Output the [X, Y] coordinate of the center of the cell containing the given text.  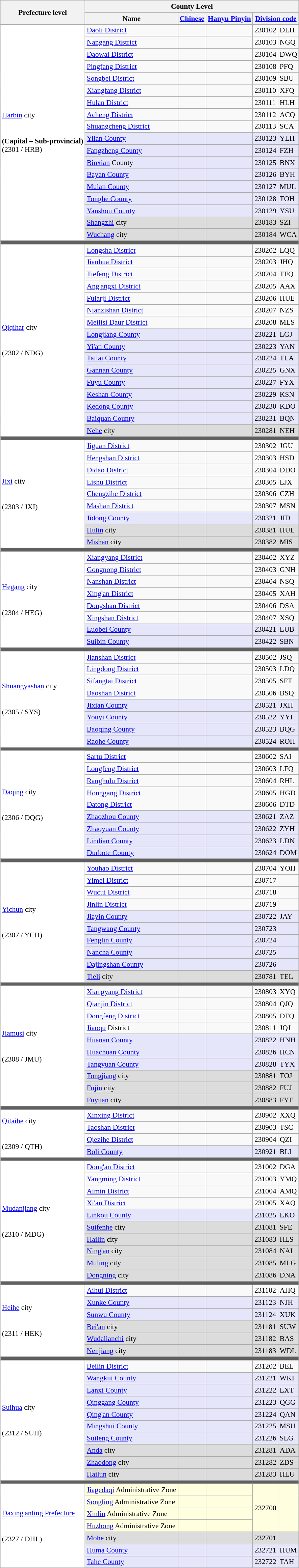
WCA [289, 235]
230281 [266, 431]
Tiefeng District [132, 274]
Hulin city [132, 530]
230231 [266, 419]
230184 [266, 235]
Nehe city [132, 431]
Mulan County [132, 187]
NSQ [289, 582]
HLS [289, 1239]
Gongnong District [132, 570]
Sunwu County [132, 1315]
230606 [266, 805]
GNX [289, 370]
DOM [289, 853]
AAX [289, 286]
Prefecture level [43, 12]
Qitaihe city(2309 / QTH) [43, 1133]
WKI [289, 1378]
Anda city [132, 1451]
231202 [266, 1366]
Lindian County [132, 841]
SBU [289, 79]
BYH [289, 175]
BQG [289, 730]
230225 [266, 370]
231083 [266, 1239]
Yilan County [132, 139]
Honggang District [132, 793]
YYI [289, 717]
Dongshan District [132, 606]
230305 [266, 482]
County Level [192, 6]
QJQ [289, 1004]
230221 [266, 334]
230524 [266, 741]
Raohe County [132, 741]
TLA [289, 358]
230302 [266, 446]
Fuyu County [132, 383]
Daxing'anling Prefecture(2327 / DHL) [43, 1526]
231085 [266, 1263]
230502 [266, 657]
BQN [289, 419]
Lanxi County [132, 1391]
Fenglin County [132, 940]
DFQ [289, 1016]
Wudalianchi city [132, 1339]
Qiqihar city(2302 / NDG) [43, 340]
230124 [266, 151]
TEL [289, 976]
Youhao District [132, 869]
SFT [289, 681]
230403 [266, 570]
DGA [289, 1167]
230208 [266, 323]
Luobei County [132, 630]
Dongning city [132, 1275]
TOH [289, 199]
Mingshui County [132, 1426]
Daoli District [132, 30]
LXT [289, 1391]
LDQ [289, 669]
ZYH [289, 829]
Tonghe County [132, 199]
Tangyuan County [132, 1064]
230113 [266, 127]
231226 [266, 1438]
230822 [266, 1040]
Longjiang County [132, 334]
230811 [266, 1028]
YSU [289, 211]
230205 [266, 286]
TSC [289, 1128]
231221 [266, 1378]
JQJ [289, 1028]
231281 [266, 1451]
230902 [266, 1116]
230127 [266, 187]
BSQ [289, 693]
230223 [266, 347]
NJH [289, 1303]
JID [289, 518]
Daowai District [132, 55]
Taoshan District [132, 1128]
QAN [289, 1414]
230304 [266, 470]
Shuangyashan city(2305 / SYS) [43, 699]
DLH [289, 30]
Jiamusi city(2308 / JMU) [43, 1046]
JHQ [289, 262]
DTD [289, 805]
230421 [266, 630]
230622 [266, 829]
230306 [266, 494]
Mishan city [132, 542]
230718 [266, 892]
Tangwang County [132, 929]
Wuchang city [132, 235]
Xi'an District [132, 1203]
231224 [266, 1414]
Zhaodong city [132, 1462]
YLH [289, 139]
JXH [289, 705]
230203 [266, 262]
SAI [289, 757]
230207 [266, 310]
230804 [266, 1004]
Jiagedaqi Administrative Zone [132, 1490]
LFQ [289, 769]
Baoqing County [132, 730]
MUL [289, 187]
LKO [289, 1215]
230129 [266, 211]
232700 [266, 1508]
Fujin city [132, 1088]
Nianzishan District [132, 310]
Shuangcheng District [132, 127]
231181 [266, 1327]
NGQ [289, 43]
Datong District [132, 805]
FYF [289, 1100]
230623 [266, 841]
Qiezihe District [132, 1140]
Hulan District [132, 103]
TYX [289, 1064]
DNA [289, 1275]
TAH [289, 1562]
231223 [266, 1402]
Jianshan District [132, 657]
Sartu District [132, 757]
Boli County [132, 1152]
LGJ [289, 334]
230723 [266, 929]
Gannan County [132, 370]
Lishu District [132, 482]
Meilisi Daur District [132, 323]
230224 [266, 358]
Sifangtai District [132, 681]
231004 [266, 1191]
LQQ [289, 250]
230303 [266, 458]
SCA [289, 127]
Qing'an County [132, 1414]
230206 [266, 298]
230321 [266, 518]
Youyi County [132, 717]
231081 [266, 1227]
HCN [289, 1052]
Huzhong Administrative Zone [132, 1526]
HUL [289, 530]
230521 [266, 705]
Baoshan District [132, 693]
Division code [276, 19]
231124 [266, 1315]
230104 [266, 55]
Wucui District [132, 892]
FZH [289, 151]
Aimin District [132, 1191]
BLI [289, 1152]
Baiquan County [132, 419]
Kedong County [132, 407]
Didao District [132, 470]
232701 [266, 1538]
230227 [266, 383]
230402 [266, 558]
Binxian County [132, 163]
232722 [266, 1562]
DWQ [289, 55]
230805 [266, 1016]
231005 [266, 1203]
HLU [289, 1475]
TFQ [289, 274]
230405 [266, 594]
AMQ [289, 1191]
Hengshan District [132, 458]
FUJ [289, 1088]
HSD [289, 458]
Xing'an District [132, 594]
230882 [266, 1088]
ACQ [289, 115]
230602 [266, 757]
YMQ [289, 1179]
Heihe city(2311 / HEK) [43, 1321]
Tieli city [132, 976]
Yichun city(2307 / YCH) [43, 923]
Suibin County [132, 642]
230603 [266, 769]
CZH [289, 494]
Jidong County [132, 518]
230719 [266, 905]
Dongfeng District [132, 1016]
SZI [289, 223]
Xunke County [132, 1303]
Ang'angxi District [132, 286]
PFQ [289, 66]
231003 [266, 1179]
Songbei District [132, 79]
231123 [266, 1303]
230621 [266, 817]
HUE [289, 298]
Fularji District [132, 298]
HUM [289, 1550]
SFE [289, 1227]
Fangzheng County [132, 151]
230108 [266, 66]
230109 [266, 79]
230407 [266, 618]
Zhaoyuan County [132, 829]
Aihui District [132, 1291]
Harbin city (Capital – Sub-provincial)(2301 / HRB) [43, 132]
XYZ [289, 558]
MSN [289, 506]
231183 [266, 1351]
XXQ [289, 1116]
Zhaozhou County [132, 817]
SUW [289, 1327]
ADA [289, 1451]
231225 [266, 1426]
Jiaoqu District [132, 1028]
230717 [266, 880]
Mashan District [132, 506]
230183 [266, 223]
Wangkui County [132, 1378]
230102 [266, 30]
XYQ [289, 992]
230112 [266, 115]
230605 [266, 793]
230229 [266, 394]
Tongjiang city [132, 1076]
230704 [266, 869]
230522 [266, 717]
GNH [289, 570]
Jinlin District [132, 905]
230903 [266, 1128]
Name [132, 19]
Songling Administrative Zone [132, 1502]
Chengzihe District [132, 494]
231002 [266, 1167]
ZDS [289, 1462]
232721 [266, 1550]
230381 [266, 530]
KDO [289, 407]
XAH [289, 594]
231182 [266, 1339]
Huachuan County [132, 1052]
230781 [266, 976]
AHQ [289, 1291]
231025 [266, 1215]
230725 [266, 953]
230111 [266, 103]
230128 [266, 199]
231086 [266, 1275]
230724 [266, 940]
NEH [289, 431]
YOH [289, 869]
231084 [266, 1251]
230881 [266, 1076]
Beilin District [132, 1366]
NZS [289, 310]
Qinggang County [132, 1402]
Yangming District [132, 1179]
Hanyu Pinyin [229, 19]
230422 [266, 642]
230204 [266, 274]
Jianhua District [132, 262]
Muling city [132, 1263]
Keshan County [132, 394]
ZAZ [289, 817]
Nenjiang city [132, 1351]
230904 [266, 1140]
230523 [266, 730]
Nanshan District [132, 582]
JGU [289, 446]
XSQ [289, 618]
Nangang District [132, 43]
230624 [266, 853]
JAY [289, 916]
230123 [266, 139]
231283 [266, 1475]
Ning'an city [132, 1251]
231222 [266, 1391]
230826 [266, 1052]
231282 [266, 1462]
230604 [266, 781]
Hegang city(2304 / HEG) [43, 600]
HGD [289, 793]
230103 [266, 43]
230406 [266, 606]
Xinxing District [132, 1116]
Daqing city(2306 / DQG) [43, 805]
Huanan County [132, 1040]
230506 [266, 693]
230803 [266, 992]
Fuyuan city [132, 1100]
HNH [289, 1040]
TOJ [289, 1076]
Lingdong District [132, 669]
Yi'an County [132, 347]
Chinese [192, 19]
Pingfang District [132, 66]
230921 [266, 1152]
MLS [289, 323]
FYX [289, 383]
Longsha District [132, 250]
Acheng District [132, 115]
Xinlin Administrative Zone [132, 1514]
Bei'an city [132, 1327]
SLG [289, 1438]
Bayan County [132, 175]
MSU [289, 1426]
XAQ [289, 1203]
Longfeng District [132, 769]
Hailin city [132, 1239]
230503 [266, 669]
WDL [289, 1351]
RHL [289, 781]
YAN [289, 347]
Yimei District [132, 880]
Huma County [132, 1550]
Mohe city [132, 1538]
231102 [266, 1291]
LJX [289, 482]
230125 [266, 163]
Hailun city [132, 1475]
Xingshan District [132, 618]
SBN [289, 642]
BNX [289, 163]
Shangzhi city [132, 223]
Yanshou County [132, 211]
LUB [289, 630]
Qianjin District [132, 1004]
NAI [289, 1251]
HLH [289, 103]
Suileng County [132, 1438]
Xiangfang District [132, 91]
Ranghulu District [132, 781]
JSQ [289, 657]
Jiguan District [132, 446]
230722 [266, 916]
Durbote County [132, 853]
230404 [266, 582]
Jixi city(2303 / JXI) [43, 494]
QGG [289, 1402]
230883 [266, 1100]
230828 [266, 1064]
MLG [289, 1263]
Jiayin County [132, 916]
Dajingshan County [132, 965]
230505 [266, 681]
230126 [266, 175]
QZI [289, 1140]
230726 [266, 965]
230110 [266, 91]
DDO [289, 470]
KSN [289, 394]
Jixian County [132, 705]
230230 [266, 407]
XUK [289, 1315]
Dong'an District [132, 1167]
Suihua city(2312 / SUH) [43, 1420]
DSA [289, 606]
Linkou County [132, 1215]
Nancha County [132, 953]
Mudanjiang city(2310 / MDG) [43, 1221]
230382 [266, 542]
BAS [289, 1339]
ROH [289, 741]
MIS [289, 542]
Tailai County [132, 358]
230307 [266, 506]
230202 [266, 250]
XFQ [289, 91]
LDN [289, 841]
Tahe County [132, 1562]
BEL [289, 1366]
Suifenhe city [132, 1227]
